Determine the [x, y] coordinate at the center of the cell enclosing the given text.  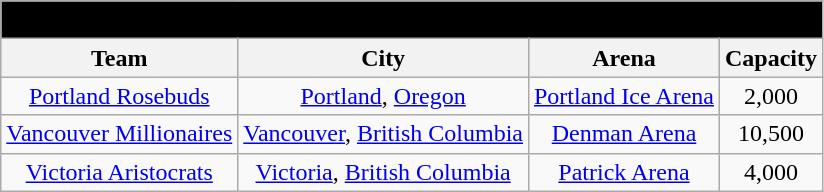
1914–15 Pacific Coast Hockey Association [412, 20]
Victoria, British Columbia [384, 172]
Vancouver Millionaires [120, 134]
Portland, Oregon [384, 96]
Vancouver, British Columbia [384, 134]
City [384, 58]
Capacity [770, 58]
Portland Rosebuds [120, 96]
Arena [624, 58]
4,000 [770, 172]
Team [120, 58]
10,500 [770, 134]
Victoria Aristocrats [120, 172]
Denman Arena [624, 134]
2,000 [770, 96]
Patrick Arena [624, 172]
Portland Ice Arena [624, 96]
